Capture the cell that displays the provided text and extract its (x, y) central coordinate. 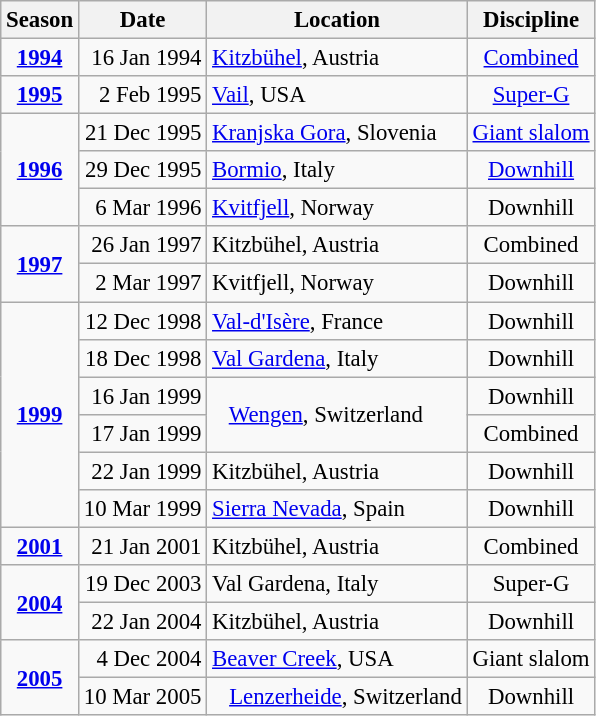
1996 (40, 170)
12 Dec 1998 (142, 321)
6 Mar 1996 (142, 208)
10 Mar 1999 (142, 509)
16 Jan 1994 (142, 58)
21 Dec 1995 (142, 133)
4 Dec 2004 (142, 659)
Vail, USA (337, 95)
2005 (40, 678)
Season (40, 20)
Beaver Creek, USA (337, 659)
Location (337, 20)
21 Jan 2001 (142, 546)
16 Jan 1999 (142, 396)
Date (142, 20)
Bormio, Italy (337, 170)
18 Dec 1998 (142, 358)
2 Feb 1995 (142, 95)
2004 (40, 602)
22 Jan 2004 (142, 621)
1999 (40, 415)
17 Jan 1999 (142, 433)
26 Jan 1997 (142, 245)
2 Mar 1997 (142, 283)
1997 (40, 264)
Lenzerheide, Switzerland (337, 697)
29 Dec 1995 (142, 170)
1995 (40, 95)
Sierra Nevada, Spain (337, 509)
Kranjska Gora, Slovenia (337, 133)
Wengen, Switzerland (337, 414)
1994 (40, 58)
Discipline (531, 20)
Val-d'Isère, France (337, 321)
19 Dec 2003 (142, 584)
10 Mar 2005 (142, 697)
2001 (40, 546)
22 Jan 1999 (142, 471)
